Return the (X, Y) coordinate for the center point of the cell that contains the specified text.  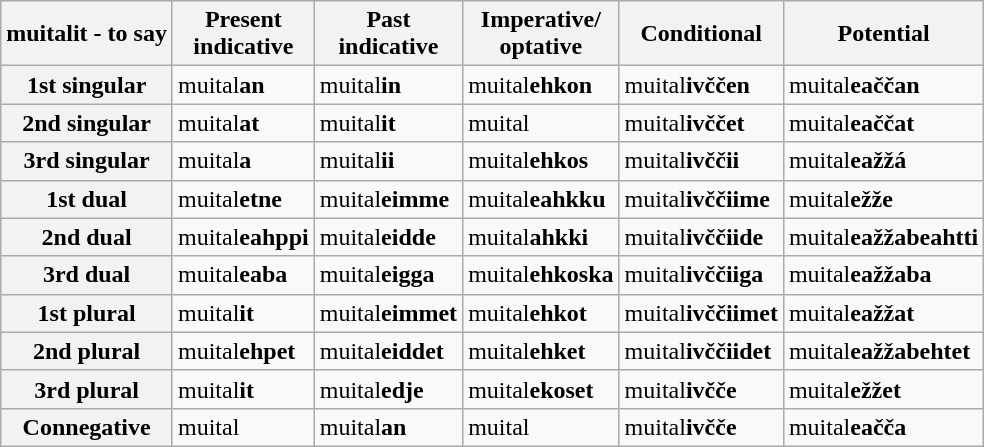
3rd singular (87, 161)
muitaleažžaba (883, 275)
1st plural (87, 313)
muitalat (243, 123)
muitalekoset (541, 389)
muitalivččen (701, 85)
muitalivččet (701, 123)
muitaleiddet (388, 351)
muitalivččii (701, 161)
muitalin (388, 85)
muitalivččiime (701, 199)
3rd dual (87, 275)
Potential (883, 34)
muitaleimmet (388, 313)
Presentindicative (243, 34)
muitalivččiimet (701, 313)
muitaleaba (243, 275)
2nd dual (87, 237)
muitaleaččan (883, 85)
muitalehkot (541, 313)
muitaleahppi (243, 237)
muitaležžet (883, 389)
muitaleidde (388, 237)
muitalivččiidet (701, 351)
muitaleimme (388, 199)
1st singular (87, 85)
Pastindicative (388, 34)
1st dual (87, 199)
muitaleažžá (883, 161)
2nd singular (87, 123)
muitaleažžabeahtti (883, 237)
muitalehkon (541, 85)
muitaledje (388, 389)
muitalivččiide (701, 237)
muitalivččiiga (701, 275)
muitalit - to say (87, 34)
muitalehkos (541, 161)
muitaleažžabehtet (883, 351)
muitaleahkku (541, 199)
muitala (243, 161)
Connegative (87, 427)
muitaležže (883, 199)
muitaleačča (883, 427)
muitaleigga (388, 275)
muitaletne (243, 199)
muitalahkki (541, 237)
muitalehkoska (541, 275)
muitalehket (541, 351)
3rd plural (87, 389)
muitaleažžat (883, 313)
Conditional (701, 34)
2nd plural (87, 351)
muitalii (388, 161)
muitaleaččat (883, 123)
muitalehpet (243, 351)
Imperative/optative (541, 34)
